Scan for the cell matching the given text and deliver its (X, Y) coordinate at center. 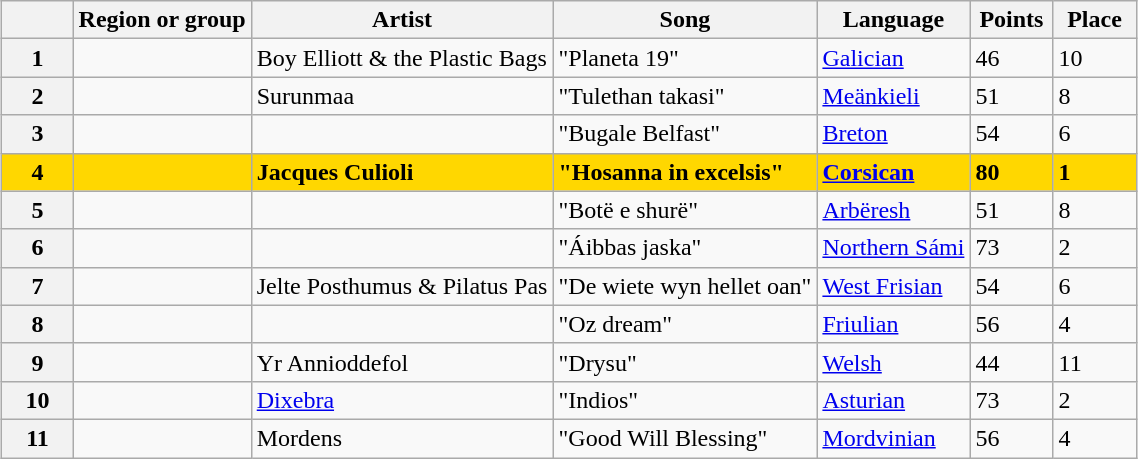
"De wiete wyn hellet oan" (685, 286)
Song (685, 20)
"Oz dream" (685, 324)
Boy Elliott & the Plastic Bags (402, 58)
Corsican (894, 172)
"Indios" (685, 400)
Northern Sámi (894, 248)
Yr Annioddefol (402, 362)
7 (38, 286)
Arbëresh (894, 210)
"Bugale Belfast" (685, 134)
Breton (894, 134)
Region or group (162, 20)
"Botë e shurë" (685, 210)
"Tulethan takasi" (685, 96)
Place (1094, 20)
Galician (894, 58)
5 (38, 210)
"Hosanna in excelsis" (685, 172)
Asturian (894, 400)
80 (1012, 172)
Dixebra (402, 400)
"Áibbas jaska" (685, 248)
Welsh (894, 362)
Points (1012, 20)
"Drysu" (685, 362)
"Planeta 19" (685, 58)
9 (38, 362)
Meänkieli (894, 96)
"Good Will Blessing" (685, 438)
3 (38, 134)
44 (1012, 362)
46 (1012, 58)
West Frisian (894, 286)
Jelte Posthumus & Pilatus Pas (402, 286)
Surunmaa (402, 96)
Mordens (402, 438)
Mordvinian (894, 438)
Jacques Culioli (402, 172)
Artist (402, 20)
Language (894, 20)
Friulian (894, 324)
